Find where the given text appears and provide that cell's center as (x, y) coordinate. 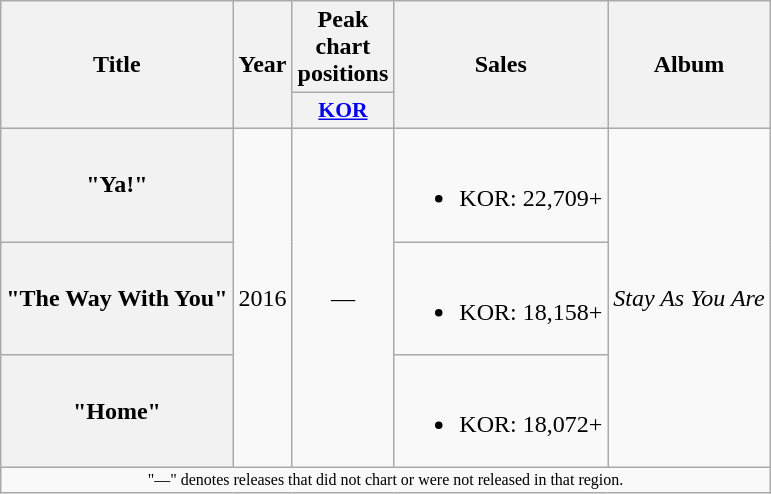
Sales (501, 65)
KOR (343, 111)
Peak chart positions (343, 47)
— (343, 298)
KOR: 18,158+ (501, 298)
Stay As You Are (689, 298)
KOR: 22,709+ (501, 184)
Title (117, 65)
"The Way With You" (117, 298)
KOR: 18,072+ (501, 412)
"Home" (117, 412)
"—" denotes releases that did not chart or were not released in that region. (386, 480)
2016 (262, 298)
Year (262, 65)
Album (689, 65)
"Ya!" (117, 184)
